Search for the cell housing the specified text and yield its (X, Y) center coordinate. 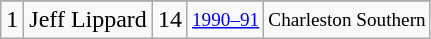
1990–91 (225, 20)
14 (170, 20)
Charleston Southern (347, 20)
Jeff Lippard (88, 20)
1 (12, 20)
